Scan for the cell matching the given text and deliver its (X, Y) coordinate at center. 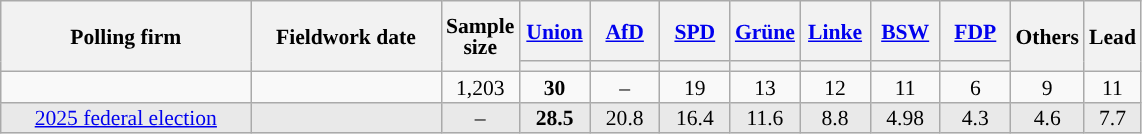
8.8 (835, 118)
4.98 (905, 118)
9 (1047, 86)
30 (554, 86)
4.3 (975, 118)
Polling firm (126, 36)
19 (695, 86)
Grüne (765, 31)
4.6 (1047, 118)
2025 federal election (126, 118)
AfD (625, 31)
Fieldwork date (346, 36)
11.6 (765, 118)
Linke (835, 31)
FDP (975, 31)
12 (835, 86)
Others (1047, 36)
Lead (1112, 36)
SPD (695, 31)
13 (765, 86)
Samplesize (480, 36)
20.8 (625, 118)
28.5 (554, 118)
6 (975, 86)
Union (554, 31)
BSW (905, 31)
7.7 (1112, 118)
16.4 (695, 118)
1,203 (480, 86)
